Return the [X, Y] coordinate for the center point of the cell that contains the specified text.  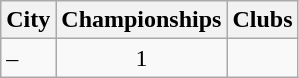
Clubs [262, 20]
– [28, 58]
City [28, 20]
Championships [142, 20]
1 [142, 58]
